For the text-containing cell, return its midpoint in [X, Y] coordinate format. 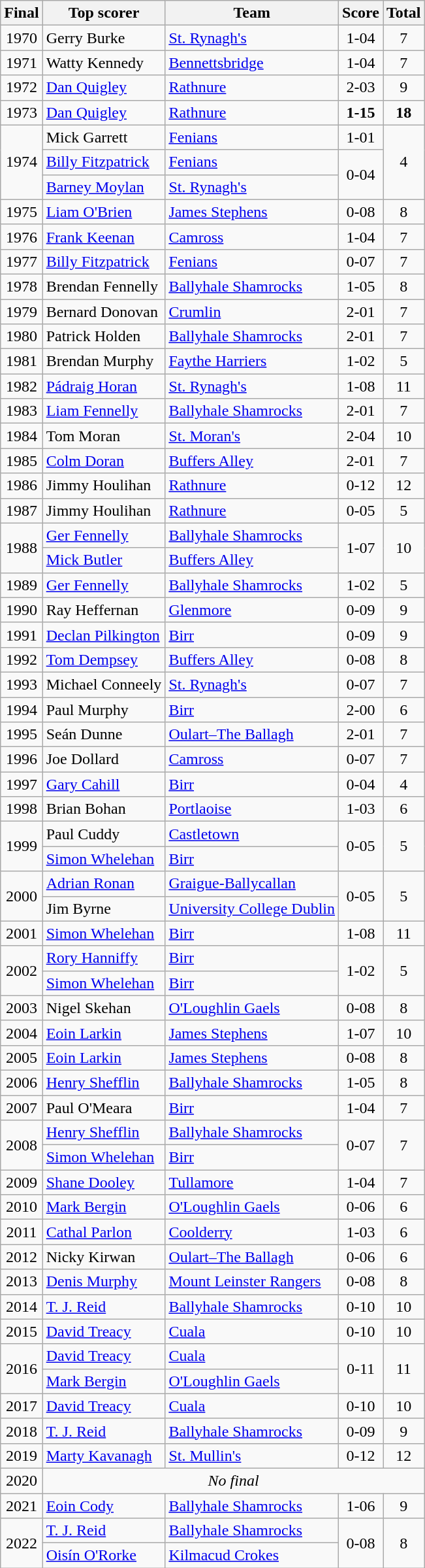
Declan Pilkington [104, 635]
1976 [22, 237]
2021 [22, 1505]
Tom Dempsey [104, 659]
Watty Kennedy [104, 63]
Barney Moylan [104, 187]
Mick Garrett [104, 137]
2006 [22, 1082]
1974 [22, 162]
1972 [22, 88]
1985 [22, 461]
Ray Heffernan [104, 610]
2022 [22, 1543]
Liam Fennelly [104, 411]
1995 [22, 735]
St. Moran's [252, 436]
Gary Cahill [104, 784]
1987 [22, 510]
2010 [22, 1207]
1970 [22, 38]
2014 [22, 1307]
2-04 [361, 436]
1997 [22, 784]
Rory Hanniffy [104, 958]
1-06 [361, 1505]
1971 [22, 63]
Total [403, 13]
Seán Dunne [104, 735]
2017 [22, 1406]
1994 [22, 709]
2020 [22, 1480]
2005 [22, 1058]
1981 [22, 361]
1992 [22, 659]
Eoin Cody [104, 1505]
Paul O'Meara [104, 1108]
2002 [22, 971]
Jim Byrne [104, 909]
2-00 [361, 709]
Mount Leinster Rangers [252, 1282]
2011 [22, 1232]
1975 [22, 212]
Pádraig Horan [104, 386]
Brian Bohan [104, 809]
Bennettsbridge [252, 63]
1986 [22, 486]
2015 [22, 1331]
Shane Dooley [104, 1182]
1973 [22, 112]
2003 [22, 1008]
2001 [22, 933]
2019 [22, 1456]
Marty Kavanagh [104, 1456]
2009 [22, 1182]
Joe Dollard [104, 759]
2000 [22, 896]
1984 [22, 436]
Score [361, 13]
Patrick Holden [104, 337]
1988 [22, 548]
No final [234, 1480]
2016 [22, 1369]
0-11 [361, 1369]
Adrian Ronan [104, 884]
University College Dublin [252, 909]
1989 [22, 585]
1990 [22, 610]
2-03 [361, 88]
1977 [22, 261]
Crumlin [252, 312]
Bernard Donovan [104, 312]
Paul Murphy [104, 709]
1991 [22, 635]
2018 [22, 1431]
Top scorer [104, 13]
1998 [22, 809]
Brendan Murphy [104, 361]
1982 [22, 386]
Paul Cuddy [104, 834]
2013 [22, 1282]
1983 [22, 411]
Mick Butler [104, 560]
Michael Conneely [104, 684]
Team [252, 13]
1-15 [361, 112]
Frank Keenan [104, 237]
1979 [22, 312]
Gerry Burke [104, 38]
Colm Doran [104, 461]
Tullamore [252, 1182]
18 [403, 112]
2012 [22, 1257]
Coolderry [252, 1232]
Tom Moran [104, 436]
Portlaoise [252, 809]
Brendan Fennelly [104, 286]
Nicky Kirwan [104, 1257]
Liam O'Brien [104, 212]
Denis Murphy [104, 1282]
Glenmore [252, 610]
Cathal Parlon [104, 1232]
1996 [22, 759]
1-01 [361, 137]
1980 [22, 337]
Graigue-Ballycallan [252, 884]
1978 [22, 286]
1999 [22, 846]
Oisín O'Rorke [104, 1556]
St. Mullin's [252, 1456]
Nigel Skehan [104, 1008]
2008 [22, 1145]
Castletown [252, 834]
2007 [22, 1108]
1993 [22, 684]
Kilmacud Crokes [252, 1556]
2004 [22, 1033]
Final [22, 13]
Faythe Harriers [252, 361]
